Determine the (X, Y) coordinate at the center of the cell enclosing the given text.  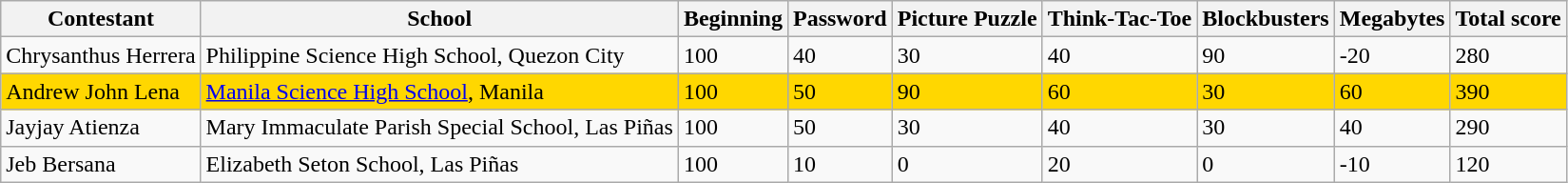
120 (1508, 164)
-10 (1392, 164)
Password (840, 19)
-20 (1392, 55)
Think-Tac-Toe (1120, 19)
Blockbusters (1266, 19)
Jeb Bersana (101, 164)
290 (1508, 128)
Manila Science High School, Manila (439, 91)
Contestant (101, 19)
Jayjay Atienza (101, 128)
Elizabeth Seton School, Las Piñas (439, 164)
Mary Immaculate Parish Special School, Las Piñas (439, 128)
Philippine Science High School, Quezon City (439, 55)
School (439, 19)
Beginning (732, 19)
20 (1120, 164)
10 (840, 164)
Total score (1508, 19)
Chrysanthus Herrera (101, 55)
390 (1508, 91)
280 (1508, 55)
Picture Puzzle (967, 19)
Andrew John Lena (101, 91)
Megabytes (1392, 19)
